Output the (X, Y) coordinate of the center of the cell containing the given text.  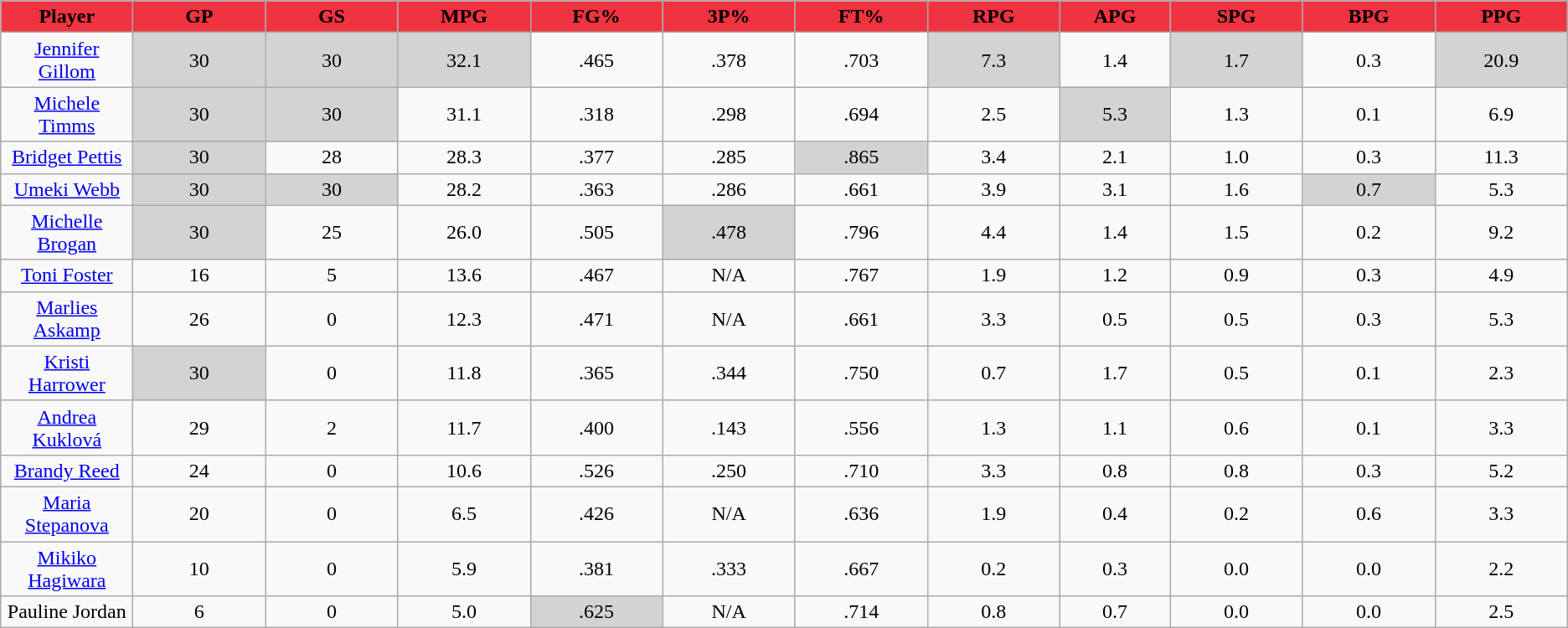
28.2 (464, 189)
1.6 (1236, 189)
Player (67, 17)
SPG (1236, 17)
.465 (596, 60)
GS (332, 17)
GP (199, 17)
28 (332, 157)
16 (199, 275)
Andrea Kuklová (67, 427)
FG% (596, 17)
2.3 (1501, 373)
Maria Stepanova (67, 514)
.694 (861, 114)
.505 (596, 233)
.796 (861, 233)
PPG (1501, 17)
.556 (861, 427)
.426 (596, 514)
Michele Timms (67, 114)
.377 (596, 157)
25 (332, 233)
RPG (993, 17)
1.2 (1115, 275)
20.9 (1501, 60)
FT% (861, 17)
5.2 (1501, 471)
.750 (861, 373)
Marlies Askamp (67, 318)
11.7 (464, 427)
.667 (861, 568)
10.6 (464, 471)
29 (199, 427)
6.5 (464, 514)
.625 (596, 612)
32.1 (464, 60)
.381 (596, 568)
0.9 (1236, 275)
MPG (464, 17)
Brandy Reed (67, 471)
.378 (729, 60)
1.0 (1236, 157)
3.9 (993, 189)
26 (199, 318)
.318 (596, 114)
2 (332, 427)
.478 (729, 233)
.363 (596, 189)
9.2 (1501, 233)
.143 (729, 427)
10 (199, 568)
Umeki Webb (67, 189)
20 (199, 514)
.333 (729, 568)
.710 (861, 471)
.400 (596, 427)
.865 (861, 157)
12.3 (464, 318)
6.9 (1501, 114)
3.4 (993, 157)
28.3 (464, 157)
Kristi Harrower (67, 373)
11.8 (464, 373)
Mikiko Hagiwara (67, 568)
.344 (729, 373)
3P% (729, 17)
.636 (861, 514)
4.4 (993, 233)
.471 (596, 318)
Pauline Jordan (67, 612)
7.3 (993, 60)
.285 (729, 157)
Michelle Brogan (67, 233)
BPG (1369, 17)
.703 (861, 60)
1.1 (1115, 427)
2.2 (1501, 568)
.714 (861, 612)
3.1 (1115, 189)
.526 (596, 471)
26.0 (464, 233)
1.5 (1236, 233)
.286 (729, 189)
5.9 (464, 568)
.250 (729, 471)
APG (1115, 17)
5 (332, 275)
Bridget Pettis (67, 157)
31.1 (464, 114)
.467 (596, 275)
2.1 (1115, 157)
24 (199, 471)
13.6 (464, 275)
Toni Foster (67, 275)
6 (199, 612)
11.3 (1501, 157)
0.4 (1115, 514)
.767 (861, 275)
4.9 (1501, 275)
5.0 (464, 612)
.365 (596, 373)
.298 (729, 114)
Jennifer Gillom (67, 60)
